Detect which cell encompasses the target text, then output its [x, y] center coordinate. 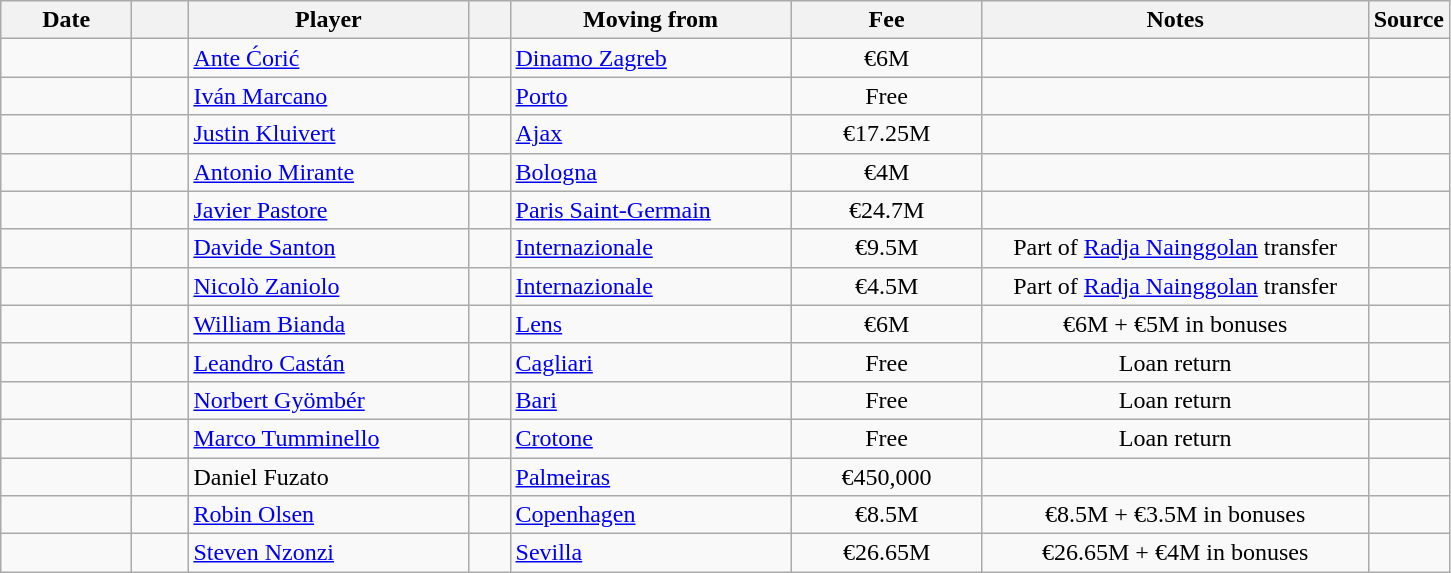
Iván Marcano [328, 96]
Fee [886, 20]
€17.25M [886, 134]
Marco Tumminello [328, 438]
Daniel Fuzato [328, 477]
Javier Pastore [328, 210]
Leandro Castán [328, 362]
Porto [650, 96]
Palmeiras [650, 477]
€24.7M [886, 210]
Ajax [650, 134]
Paris Saint-Germain [650, 210]
Norbert Gyömbér [328, 400]
Bologna [650, 172]
Nicolò Zaniolo [328, 286]
Antonio Mirante [328, 172]
€9.5M [886, 248]
Lens [650, 324]
Davide Santon [328, 248]
Ante Ćorić [328, 58]
€8.5M + €3.5M in bonuses [1175, 515]
William Bianda [328, 324]
€4.5M [886, 286]
€6M + €5M in bonuses [1175, 324]
€26.65M [886, 553]
Copenhagen [650, 515]
€450,000 [886, 477]
€8.5M [886, 515]
€4M [886, 172]
Source [1408, 20]
Date [66, 20]
Bari [650, 400]
Moving from [650, 20]
Notes [1175, 20]
Robin Olsen [328, 515]
Cagliari [650, 362]
Sevilla [650, 553]
Dinamo Zagreb [650, 58]
Justin Kluivert [328, 134]
Player [328, 20]
€26.65M + €4M in bonuses [1175, 553]
Crotone [650, 438]
Steven Nzonzi [328, 553]
